Pinpoint the cell where the given text exists, returning its (x, y) midpoint coordinate. 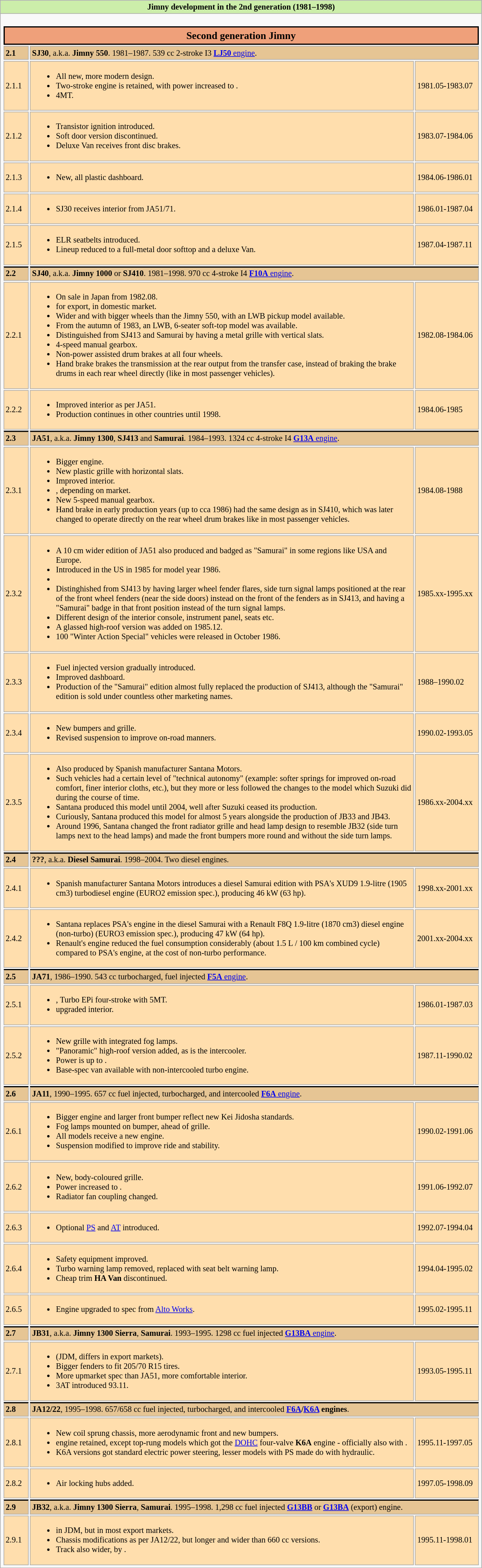
JA12/22, 1995–1998. 657/658 cc fuel injected, turbocharged, and intercooled F6A/K6A engines. (254, 1409)
Optional PS and AT introduced. (222, 1227)
???, a.k.a. Diesel Samurai. 1998–2004. Two diesel engines. (254, 859)
1986.01-1987.04 (447, 209)
New, all plastic dashboard. (222, 177)
Air locking hubs added. (222, 1483)
ELR seatbelts introduced.Lineup reduced to a full-metal door softtop and a deluxe Van. (222, 245)
2.8.2 (16, 1483)
2.7 (16, 1333)
1995.02-1995.11 (447, 1310)
SJ30 receives interior from JA51/71. (222, 209)
2.1.3 (16, 177)
(JDM, differs in export markets).Bigger fenders to fit 205/70 R15 tires.More upmarket spec than JA51, more comfortable interior.3AT introduced 93.11. (222, 1371)
, Turbo EPi four-stroke with 5MT.upgraded interior. (222, 1005)
1988–1990.02 (447, 682)
1983.07-1984.06 (447, 136)
2.2.1 (16, 335)
2.6.2 (16, 1186)
2.3.4 (16, 733)
2.5.2 (16, 1055)
1993.05-1995.11 (447, 1371)
2.7.1 (16, 1371)
Second generation Jimny (241, 35)
JB32, a.k.a. Jimny 1300 Sierra, Samurai. 1995–1998. 1,298 cc fuel injected G13BB or G13BA (export) engine. (254, 1507)
2.1.4 (16, 209)
Improved interior as per JA51.Production continues in other countries until 1998. (222, 409)
1995.11-1997.05 (447, 1442)
2.6.1 (16, 1131)
2.4.2 (16, 938)
Jimny development in the 2nd generation (1981–1998) (241, 7)
JA71, 1986–1990. 543 cc turbocharged, fuel injected F5A engine. (254, 977)
1990.02-1993.05 (447, 733)
2.3.1 (16, 490)
2.5 (16, 977)
JA51, a.k.a. Jimny 1300, SJ413 and Samurai. 1984–1993. 1324 cc 4-stroke I4 G13A engine. (254, 438)
2.1.2 (16, 136)
1994.04-1995.02 (447, 1268)
2.6.3 (16, 1227)
2.5.1 (16, 1005)
1986.xx-2004.xx (447, 803)
2.9 (16, 1507)
JA11, 1990–1995. 657 cc fuel injected, turbocharged, and intercooled F6A engine. (254, 1094)
2.3.5 (16, 803)
2.9.1 (16, 1540)
1987.04-1987.11 (447, 245)
1984.08-1988 (447, 490)
2.4.1 (16, 888)
JB31, a.k.a. Jimny 1300 Sierra, Samurai. 1993–1995. 1298 cc fuel injected G13BA engine. (254, 1333)
Engine upgraded to spec from Alto Works. (222, 1310)
Transistor ignition introduced.Soft door version discontinued.Deluxe Van receives front disc brakes. (222, 136)
2.1.1 (16, 86)
SJ30, a.k.a. Jimny 550. 1981–1987. 539 cc 2-stroke I3 LJ50 engine. (254, 53)
in JDM, but in most export markets.Chassis modifications as per JA12/22, but longer and wider than 660 cc versions.Track also wider, by . (222, 1540)
2.8.1 (16, 1442)
1984.06-1985 (447, 409)
New bumpers and grille.Revised suspension to improve on-road manners. (222, 733)
1997.05-1998.09 (447, 1483)
2.4 (16, 859)
1995.11-1998.01 (447, 1540)
1986.01-1987.03 (447, 1005)
1990.02-1991.06 (447, 1131)
2.1.5 (16, 245)
1991.06-1992.07 (447, 1186)
All new, more modern design.Two-stroke engine is retained, with power increased to .4MT. (222, 86)
2.1 (16, 53)
2.8 (16, 1409)
2.2.2 (16, 409)
2.2 (16, 273)
1984.06-1986.01 (447, 177)
1985.xx-1995.xx (447, 593)
1987.11-1990.02 (447, 1055)
2.3 (16, 438)
1982.08-1984.06 (447, 335)
1998.xx-2001.xx (447, 888)
2001.xx-2004.xx (447, 938)
2.3.2 (16, 593)
2.6 (16, 1094)
2.6.5 (16, 1310)
Safety equipment improved.Turbo warning lamp removed, replaced with seat belt warning lamp.Cheap trim HA Van discontinued. (222, 1268)
New, body-coloured grille.Power increased to .Radiator fan coupling changed. (222, 1186)
2.3.3 (16, 682)
1981.05-1983.07 (447, 86)
2.6.4 (16, 1268)
1992.07-1994.04 (447, 1227)
SJ40, a.k.a. Jimny 1000 or SJ410. 1981–1998. 970 cc 4-stroke I4 F10A engine. (254, 273)
